Return [x, y] of the center of cell containing provided text 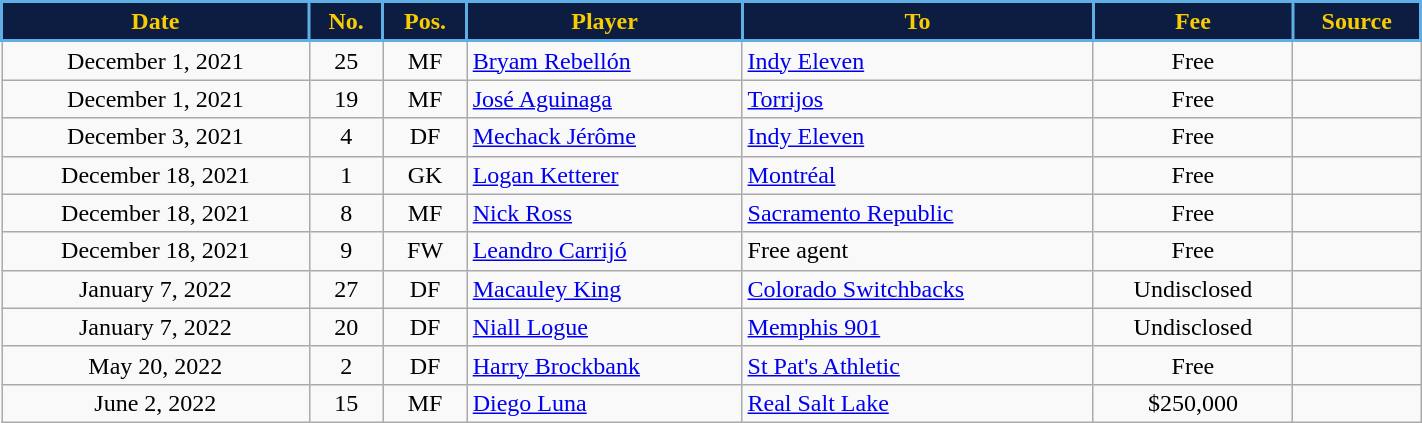
Niall Logue [604, 327]
Sacramento Republic [918, 213]
4 [346, 137]
St Pat's Athletic [918, 365]
8 [346, 213]
Torrijos [918, 99]
To [918, 22]
9 [346, 251]
Harry Brockbank [604, 365]
Logan Ketterer [604, 175]
Real Salt Lake [918, 403]
Colorado Switchbacks [918, 289]
Bryam Rebellón [604, 60]
27 [346, 289]
25 [346, 60]
Nick Ross [604, 213]
15 [346, 403]
June 2, 2022 [156, 403]
Fee [1193, 22]
$250,000 [1193, 403]
Free agent [918, 251]
December 3, 2021 [156, 137]
Macauley King [604, 289]
Mechack Jérôme [604, 137]
José Aguinaga [604, 99]
May 20, 2022 [156, 365]
Pos. [425, 22]
Date [156, 22]
GK [425, 175]
Leandro Carrijó [604, 251]
20 [346, 327]
Montréal [918, 175]
Source [1357, 22]
1 [346, 175]
FW [425, 251]
19 [346, 99]
Player [604, 22]
Diego Luna [604, 403]
No. [346, 22]
2 [346, 365]
Memphis 901 [918, 327]
